For the text-containing cell, return its midpoint in [x, y] coordinate format. 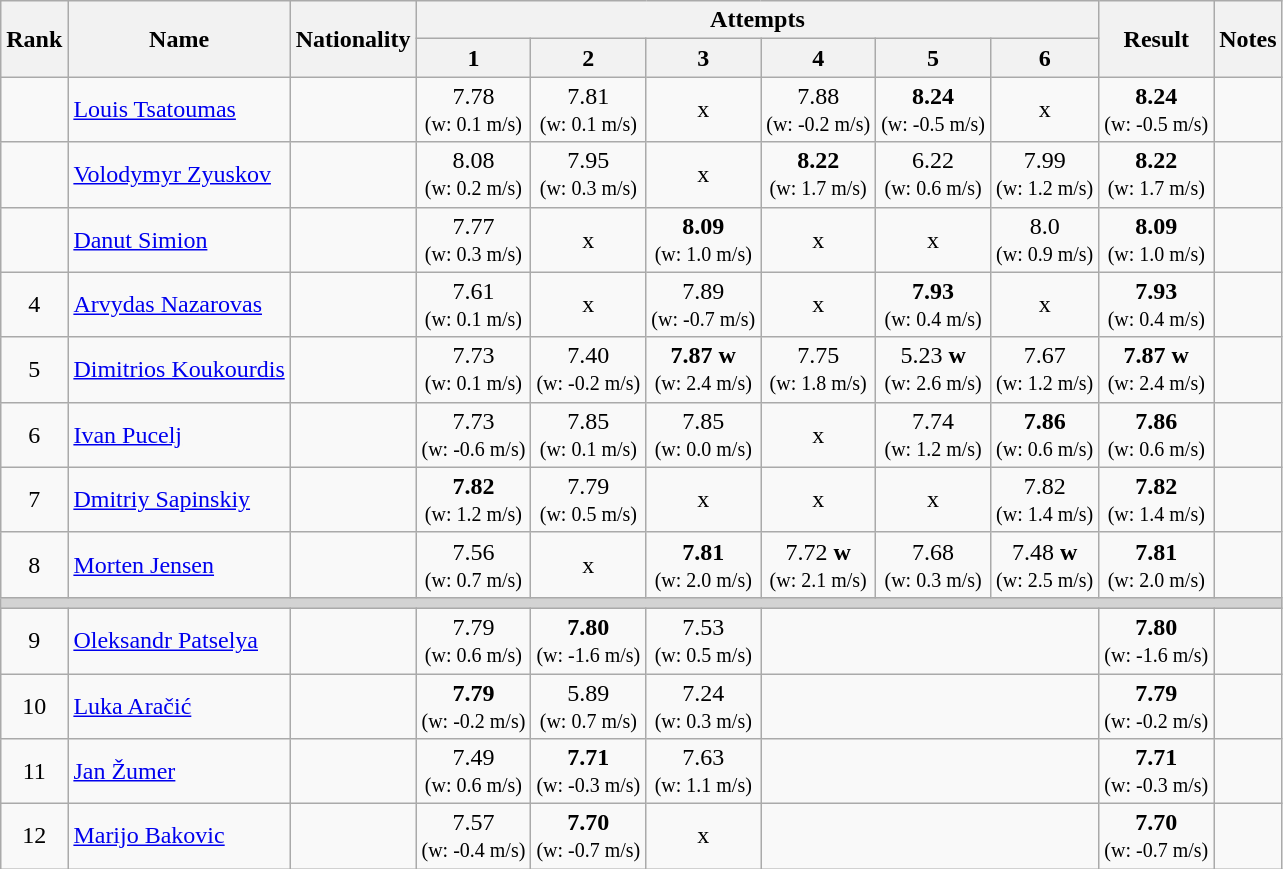
Morten Jensen [179, 564]
Jan Žumer [179, 772]
7.85(w: 0.0 m/s) [704, 434]
Name [179, 39]
7.53(w: 0.5 m/s) [704, 640]
7.85(w: 0.1 m/s) [588, 434]
2 [588, 58]
7.82(w: 1.2 m/s) [474, 500]
Rank [34, 39]
7.40(w: -0.2 m/s) [588, 370]
Louis Tsatoumas [179, 110]
7.48 w(w: 2.5 m/s) [1045, 564]
Oleksandr Patselya [179, 640]
7.68(w: 0.3 m/s) [934, 564]
8 [34, 564]
Volodymyr Zyuskov [179, 174]
7.73(w: -0.6 m/s) [474, 434]
5.89(w: 0.7 m/s) [588, 706]
Arvydas Nazarovas [179, 304]
7.81(w: 0.1 m/s) [588, 110]
8.0(w: 0.9 m/s) [1045, 240]
8.08(w: 0.2 m/s) [474, 174]
Ivan Pucelj [179, 434]
6.22(w: 0.6 m/s) [934, 174]
7.57(w: -0.4 m/s) [474, 836]
Nationality [353, 39]
3 [704, 58]
7.88(w: -0.2 m/s) [818, 110]
7.56(w: 0.7 m/s) [474, 564]
7.24(w: 0.3 m/s) [704, 706]
7.99(w: 1.2 m/s) [1045, 174]
7.49(w: 0.6 m/s) [474, 772]
7.77(w: 0.3 m/s) [474, 240]
Result [1156, 39]
Attempts [758, 20]
Notes [1248, 39]
7.75(w: 1.8 m/s) [818, 370]
7.73(w: 0.1 m/s) [474, 370]
7 [34, 500]
11 [34, 772]
12 [34, 836]
7.79(w: 0.6 m/s) [474, 640]
7.74(w: 1.2 m/s) [934, 434]
5.23 w(w: 2.6 m/s) [934, 370]
9 [34, 640]
7.67(w: 1.2 m/s) [1045, 370]
7.89(w: -0.7 m/s) [704, 304]
7.95(w: 0.3 m/s) [588, 174]
7.61(w: 0.1 m/s) [474, 304]
1 [474, 58]
7.72 w(w: 2.1 m/s) [818, 564]
7.63(w: 1.1 m/s) [704, 772]
10 [34, 706]
7.79(w: 0.5 m/s) [588, 500]
Marijo Bakovic [179, 836]
Dmitriy Sapinskiy [179, 500]
Luka Aračić [179, 706]
Dimitrios Koukourdis [179, 370]
7.78(w: 0.1 m/s) [474, 110]
Danut Simion [179, 240]
